Find where the given text appears and provide that cell's center as [x, y] coordinate. 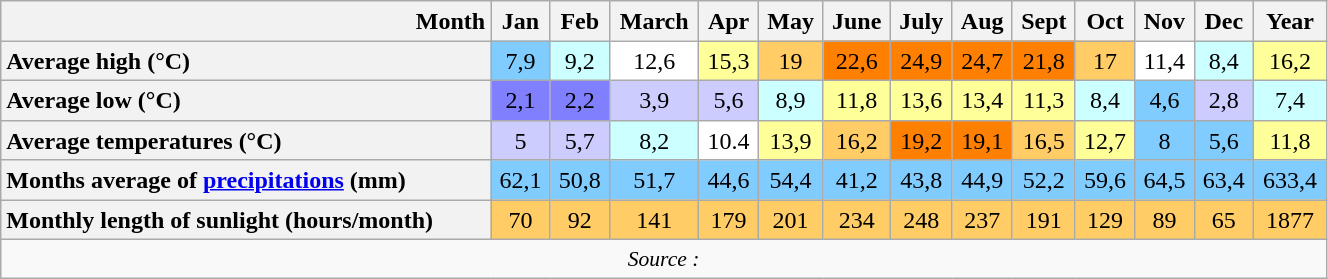
13,4 [982, 100]
12,7 [1104, 140]
Year [1290, 21]
8,2 [654, 140]
44,6 [728, 180]
234 [857, 220]
17 [1104, 61]
44,9 [982, 180]
633,4 [1290, 180]
Aug [982, 21]
64,5 [1164, 180]
Average low (°C) [246, 100]
7,4 [1290, 100]
11,4 [1164, 61]
9,2 [580, 61]
141 [654, 220]
7,9 [520, 61]
43,8 [921, 180]
62,1 [520, 180]
19,2 [921, 140]
50,8 [580, 180]
12,6 [654, 61]
8 [1164, 140]
201 [790, 220]
May [790, 21]
248 [921, 220]
89 [1164, 220]
March [654, 21]
2,8 [1224, 100]
Source : [664, 260]
June [857, 21]
Nov [1164, 21]
70 [520, 220]
2,2 [580, 100]
16,5 [1044, 140]
92 [580, 220]
1877 [1290, 220]
129 [1104, 220]
Average temperatures (°C) [246, 140]
65 [1224, 220]
19,1 [982, 140]
10.4 [728, 140]
2,1 [520, 100]
Dec [1224, 21]
13,6 [921, 100]
191 [1044, 220]
54,4 [790, 180]
63,4 [1224, 180]
237 [982, 220]
22,6 [857, 61]
Month [246, 21]
15,3 [728, 61]
24,7 [982, 61]
4,6 [1164, 100]
11,3 [1044, 100]
Jan [520, 21]
24,9 [921, 61]
52,2 [1044, 180]
Sept [1044, 21]
July [921, 21]
Average high (°C) [246, 61]
Monthly length of sunlight (hours/month) [246, 220]
5 [520, 140]
179 [728, 220]
8,9 [790, 100]
Months average of precipitations (mm) [246, 180]
41,2 [857, 180]
Oct [1104, 21]
51,7 [654, 180]
59,6 [1104, 180]
5,7 [580, 140]
13,9 [790, 140]
3,9 [654, 100]
19 [790, 61]
Apr [728, 21]
21,8 [1044, 61]
Feb [580, 21]
